Output the (x, y) coordinate of the center of the cell containing the given text.  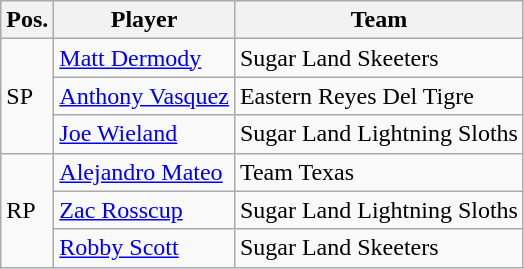
Pos. (28, 20)
Matt Dermody (144, 58)
RP (28, 210)
Eastern Reyes Del Tigre (378, 96)
Robby Scott (144, 248)
Zac Rosscup (144, 210)
Alejandro Mateo (144, 172)
Anthony Vasquez (144, 96)
Team (378, 20)
Player (144, 20)
Team Texas (378, 172)
Joe Wieland (144, 134)
SP (28, 96)
